From the cell containing the given text, extract its center point as (X, Y) coordinate. 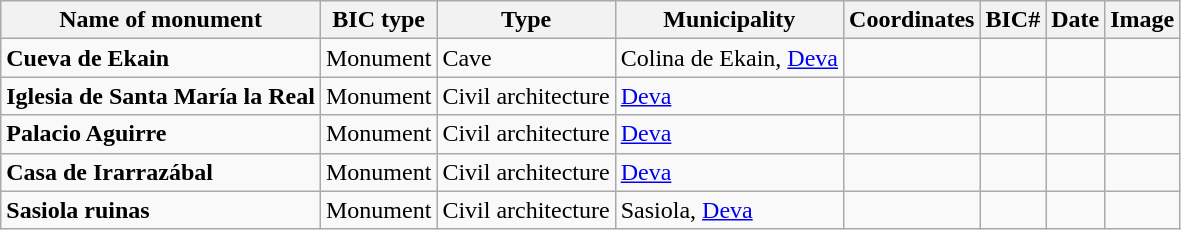
Palacio Aguirre (161, 134)
Colina de Ekain, Deva (729, 58)
Name of monument (161, 20)
Cueva de Ekain (161, 58)
Municipality (729, 20)
Date (1076, 20)
Sasiola ruinas (161, 210)
Iglesia de Santa María la Real (161, 96)
Type (526, 20)
Sasiola, Deva (729, 210)
Coordinates (912, 20)
BIC type (378, 20)
BIC# (1013, 20)
Image (1142, 20)
Casa de Irarrazábal (161, 172)
Cave (526, 58)
